Search for the cell housing the specified text and yield its [x, y] center coordinate. 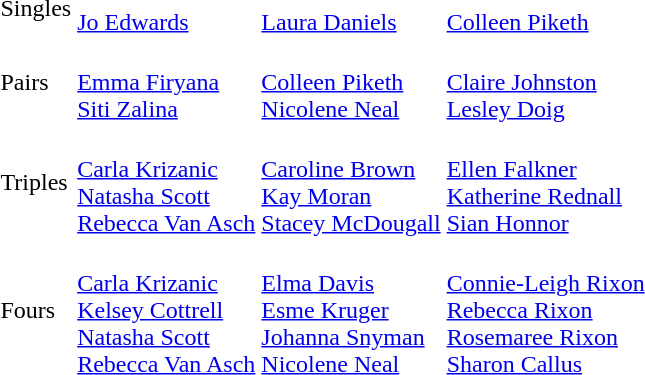
Colleen PikethNicolene Neal [351, 82]
Carla KrizanicNatasha ScottRebecca Van Asch [166, 182]
Emma FiryanaSiti Zalina [166, 82]
Caroline BrownKay MoranStacey McDougall [351, 182]
